Identify which cell holds the provided text, then report its (x, y) central coordinate. 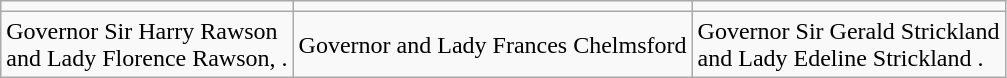
Governor and Lady Frances Chelmsford (492, 44)
Governor Sir Gerald Stricklandand Lady Edeline Strickland . (848, 44)
Governor Sir Harry Rawsonand Lady Florence Rawson, . (147, 44)
